Capture the cell that displays the provided text and extract its [X, Y] central coordinate. 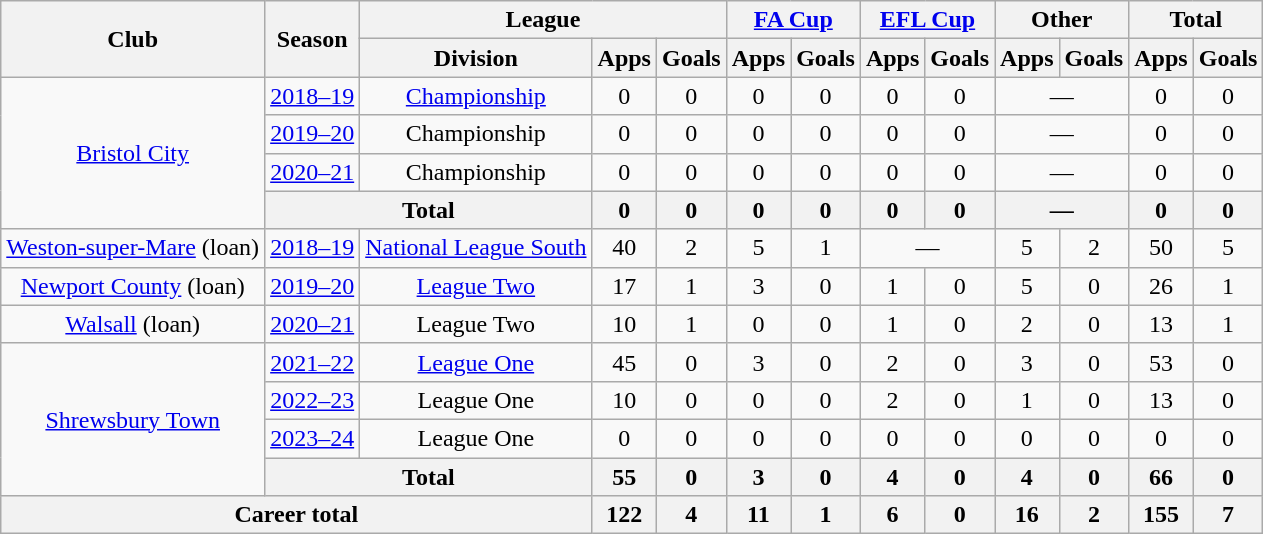
50 [1161, 248]
Other [1062, 20]
7 [1228, 515]
Division [476, 58]
155 [1161, 515]
66 [1161, 477]
FA Cup [793, 20]
Season [312, 39]
16 [1027, 515]
17 [624, 286]
55 [624, 477]
Shrewsbury Town [133, 419]
EFL Cup [927, 20]
45 [624, 362]
Weston-super-Mare (loan) [133, 248]
40 [624, 248]
6 [892, 515]
53 [1161, 362]
Career total [296, 515]
2021–22 [312, 362]
Bristol City [133, 153]
National League South [476, 248]
2023–24 [312, 438]
Walsall (loan) [133, 324]
122 [624, 515]
Newport County (loan) [133, 286]
2022–23 [312, 400]
League [544, 20]
Club [133, 39]
26 [1161, 286]
11 [758, 515]
